Scan for the cell matching the given text and deliver its [X, Y] coordinate at center. 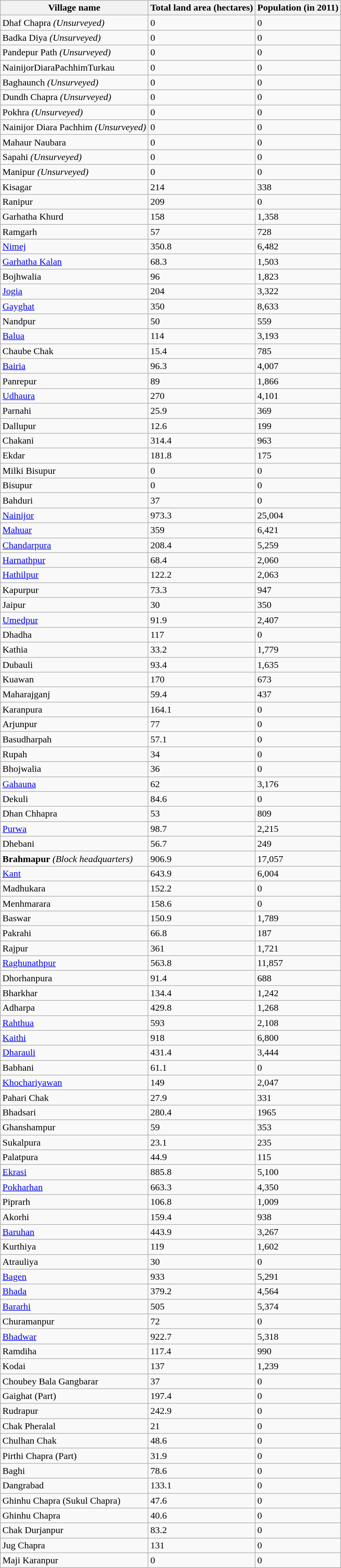
Khochariyawan [75, 1082]
1,268 [298, 1008]
2,407 [298, 620]
61.1 [202, 1068]
Jaipur [75, 605]
Purwa [75, 829]
134.4 [202, 993]
Kuawan [75, 680]
187 [298, 933]
431.4 [202, 1053]
199 [298, 426]
114 [202, 336]
73.3 [202, 590]
Bhada [75, 1292]
5,291 [298, 1277]
Madhukara [75, 888]
Ekdar [75, 456]
885.8 [202, 1172]
214 [202, 187]
3,176 [298, 784]
Dallupur [75, 426]
Chandarpura [75, 545]
150.9 [202, 919]
117 [202, 635]
Ekrasi [75, 1172]
Bojhwalia [75, 276]
973.3 [202, 515]
Bararhi [75, 1306]
429.8 [202, 1008]
Palatpura [75, 1157]
149 [202, 1082]
27.9 [202, 1097]
2,047 [298, 1082]
50 [202, 321]
Bhadwar [75, 1336]
Brahmapur (Block headquarters) [75, 859]
Bhojwalia [75, 769]
59 [202, 1127]
Dangrabad [75, 1486]
Ramgarh [75, 232]
Umedpur [75, 620]
Dharauli [75, 1053]
98.7 [202, 829]
Ramdiha [75, 1351]
Kaithi [75, 1038]
72 [202, 1321]
809 [298, 814]
115 [298, 1157]
505 [202, 1306]
133.1 [202, 1486]
Milki Bisupur [75, 471]
4,350 [298, 1187]
Kant [75, 873]
Sapahi (Unsurveyed) [75, 157]
209 [202, 202]
Village name [75, 8]
44.9 [202, 1157]
11,857 [298, 963]
131 [202, 1545]
197.4 [202, 1396]
93.4 [202, 665]
96 [202, 276]
359 [202, 530]
Harnathpur [75, 560]
204 [202, 291]
990 [298, 1351]
3,444 [298, 1053]
Nainijor Diara Pachhim (Unsurveyed) [75, 127]
57 [202, 232]
963 [298, 441]
443.9 [202, 1232]
Gayghat [75, 306]
Panrepur [75, 381]
159.4 [202, 1217]
Dekuli [75, 799]
Pakrahi [75, 933]
1,239 [298, 1366]
Pokharhan [75, 1187]
Karanpura [75, 709]
Rajpur [75, 948]
Kurthiya [75, 1247]
Ghinhu Chapra [75, 1515]
1,242 [298, 993]
242.9 [202, 1411]
361 [202, 948]
56.7 [202, 844]
922.7 [202, 1336]
5,318 [298, 1336]
Mahuar [75, 530]
1,866 [298, 381]
Dubauli [75, 665]
3,322 [298, 291]
Chakani [75, 441]
208.4 [202, 545]
53 [202, 814]
Adharpa [75, 1008]
353 [298, 1127]
Sukalpura [75, 1142]
68.4 [202, 560]
Jug Chapra [75, 1545]
Basudharpah [75, 739]
Pahari Chak [75, 1097]
40.6 [202, 1515]
Rupah [75, 754]
89 [202, 381]
2,060 [298, 560]
Raghunathpur [75, 963]
Parnahi [75, 411]
5,100 [298, 1172]
331 [298, 1097]
Total land area (hectares) [202, 8]
57.1 [202, 739]
122.2 [202, 575]
235 [298, 1142]
152.2 [202, 888]
Akorhi [75, 1217]
1,602 [298, 1247]
34 [202, 754]
Maharajganj [75, 695]
673 [298, 680]
2,063 [298, 575]
Manipur (Unsurveyed) [75, 172]
33.2 [202, 649]
338 [298, 187]
36 [202, 769]
Badka Diya (Unsurveyed) [75, 38]
3,193 [298, 336]
Pirthi Chapra (Part) [75, 1456]
559 [298, 321]
4,564 [298, 1292]
563.8 [202, 963]
170 [202, 680]
137 [202, 1366]
68.3 [202, 262]
Baswar [75, 919]
1,635 [298, 665]
369 [298, 411]
1,503 [298, 262]
Ghanshampur [75, 1127]
Rahthua [75, 1023]
Churamanpur [75, 1321]
25.9 [202, 411]
181.8 [202, 456]
785 [298, 351]
Dhadha [75, 635]
Babhani [75, 1068]
Baghi [75, 1471]
906.9 [202, 859]
938 [298, 1217]
66.8 [202, 933]
Dhorhanpura [75, 978]
Bahduri [75, 500]
688 [298, 978]
78.6 [202, 1471]
158.6 [202, 903]
643.9 [202, 873]
728 [298, 232]
47.6 [202, 1501]
933 [202, 1277]
314.4 [202, 441]
Chak Pheralal [75, 1426]
1,823 [298, 276]
947 [298, 590]
1,358 [298, 217]
6,800 [298, 1038]
663.3 [202, 1187]
23.1 [202, 1142]
4,101 [298, 396]
96.3 [202, 366]
Hathilpur [75, 575]
Bairia [75, 366]
106.8 [202, 1202]
Dhebani [75, 844]
119 [202, 1247]
437 [298, 695]
Nainijor [75, 515]
Ranipur [75, 202]
Jogia [75, 291]
6,004 [298, 873]
Bagen [75, 1277]
Dundh Chapra (Unsurveyed) [75, 97]
Chaube Chak [75, 351]
Ghinhu Chapra (Sukul Chapra) [75, 1501]
5,259 [298, 545]
Maji Karanpur [75, 1560]
Kodai [75, 1366]
48.6 [202, 1441]
280.4 [202, 1112]
4,007 [298, 366]
Gahauna [75, 784]
91.4 [202, 978]
1,789 [298, 919]
3,267 [298, 1232]
117.4 [202, 1351]
15.4 [202, 351]
379.2 [202, 1292]
Balua [75, 336]
Chak Durjanpur [75, 1530]
Choubey Bala Gangbarar [75, 1381]
59.4 [202, 695]
Gaighat (Part) [75, 1396]
Atrauliya [75, 1262]
83.2 [202, 1530]
Dhaf Chapra (Unsurveyed) [75, 23]
1,779 [298, 649]
Population (in 2011) [298, 8]
21 [202, 1426]
270 [202, 396]
Arjunpur [75, 724]
Mahaur Naubara [75, 142]
Pokhra (Unsurveyed) [75, 112]
Garhatha Kalan [75, 262]
Piprarh [75, 1202]
91.9 [202, 620]
Rudrapur [75, 1411]
249 [298, 844]
Udhaura [75, 396]
1,009 [298, 1202]
17,057 [298, 859]
84.6 [202, 799]
158 [202, 217]
175 [298, 456]
164.1 [202, 709]
8,633 [298, 306]
31.9 [202, 1456]
12.6 [202, 426]
350.8 [202, 247]
Kisagar [75, 187]
Chulhan Chak [75, 1441]
NainijorDiaraPachhimTurkau [75, 67]
77 [202, 724]
Bisupur [75, 486]
Kathia [75, 649]
918 [202, 1038]
Menhmarara [75, 903]
Baruhan [75, 1232]
Nandpur [75, 321]
62 [202, 784]
593 [202, 1023]
2,108 [298, 1023]
5,374 [298, 1306]
6,421 [298, 530]
25,004 [298, 515]
2,215 [298, 829]
Bhadsari [75, 1112]
Dhan Chhapra [75, 814]
1,721 [298, 948]
Baghaunch (Unsurveyed) [75, 82]
Nimej [75, 247]
Pandepur Path (Unsurveyed) [75, 53]
Garhatha Khurd [75, 217]
1965 [298, 1112]
Kapurpur [75, 590]
Bharkhar [75, 993]
6,482 [298, 247]
